Detect which cell encompasses the target text, then output its [X, Y] center coordinate. 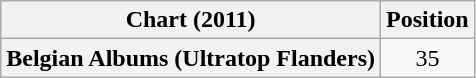
Position [428, 20]
35 [428, 58]
Belgian Albums (Ultratop Flanders) [191, 58]
Chart (2011) [191, 20]
